Return [X, Y] of the center of cell containing provided text 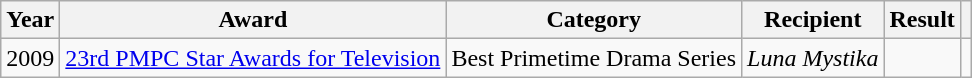
Best Primetime Drama Series [594, 58]
Year [30, 20]
Result [922, 20]
Recipient [813, 20]
2009 [30, 58]
23rd PMPC Star Awards for Television [253, 58]
Award [253, 20]
Category [594, 20]
Luna Mystika [813, 58]
